Detect which cell encompasses the target text, then output its [x, y] center coordinate. 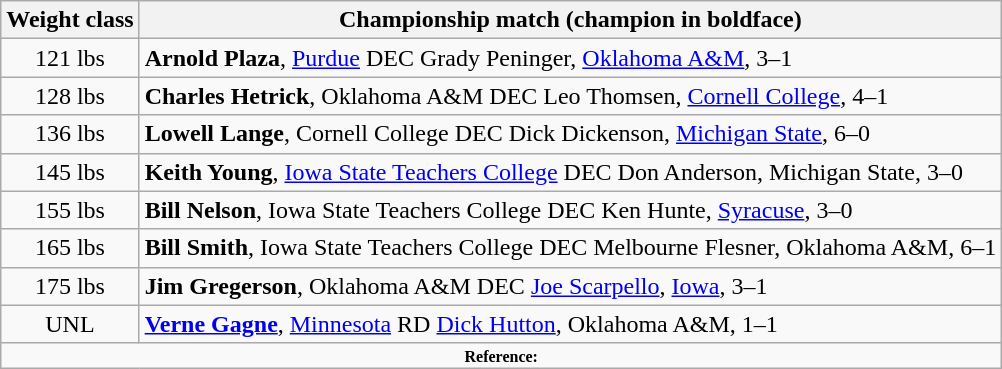
165 lbs [70, 248]
Weight class [70, 20]
Keith Young, Iowa State Teachers College DEC Don Anderson, Michigan State, 3–0 [570, 172]
Arnold Plaza, Purdue DEC Grady Peninger, Oklahoma A&M, 3–1 [570, 58]
128 lbs [70, 96]
155 lbs [70, 210]
145 lbs [70, 172]
Bill Nelson, Iowa State Teachers College DEC Ken Hunte, Syracuse, 3–0 [570, 210]
121 lbs [70, 58]
Jim Gregerson, Oklahoma A&M DEC Joe Scarpello, Iowa, 3–1 [570, 286]
Reference: [502, 355]
136 lbs [70, 134]
UNL [70, 324]
Verne Gagne, Minnesota RD Dick Hutton, Oklahoma A&M, 1–1 [570, 324]
Charles Hetrick, Oklahoma A&M DEC Leo Thomsen, Cornell College, 4–1 [570, 96]
Bill Smith, Iowa State Teachers College DEC Melbourne Flesner, Oklahoma A&M, 6–1 [570, 248]
175 lbs [70, 286]
Lowell Lange, Cornell College DEC Dick Dickenson, Michigan State, 6–0 [570, 134]
Championship match (champion in boldface) [570, 20]
